Search for the cell housing the specified text and yield its (X, Y) center coordinate. 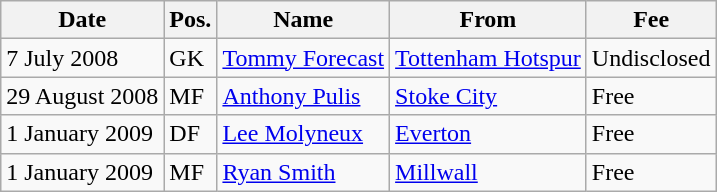
Tottenham Hotspur (488, 58)
Fee (651, 20)
Name (304, 20)
Tommy Forecast (304, 58)
Undisclosed (651, 58)
Ryan Smith (304, 172)
Anthony Pulis (304, 96)
Stoke City (488, 96)
Pos. (190, 20)
GK (190, 58)
Lee Molyneux (304, 134)
Millwall (488, 172)
29 August 2008 (82, 96)
DF (190, 134)
From (488, 20)
Date (82, 20)
Everton (488, 134)
7 July 2008 (82, 58)
